Search for the cell housing the specified text and yield its [X, Y] center coordinate. 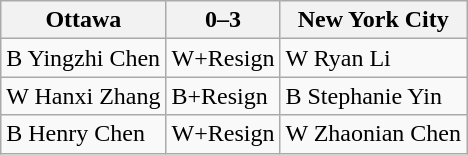
B Yingzhi Chen [84, 58]
B Henry Chen [84, 134]
B+Resign [223, 96]
B Stephanie Yin [374, 96]
New York City [374, 20]
0–3 [223, 20]
Ottawa [84, 20]
W Hanxi Zhang [84, 96]
W Zhaonian Chen [374, 134]
W Ryan Li [374, 58]
